From the cell containing the given text, extract its center point as (X, Y) coordinate. 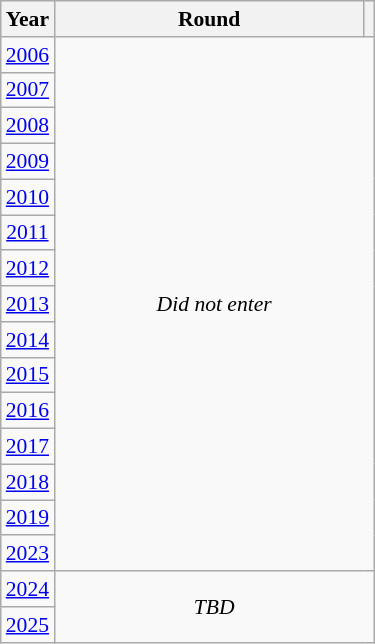
2019 (28, 518)
2016 (28, 411)
2013 (28, 304)
2011 (28, 233)
2009 (28, 162)
2023 (28, 554)
Did not enter (214, 304)
2007 (28, 90)
2006 (28, 55)
2015 (28, 375)
2024 (28, 589)
2008 (28, 126)
2014 (28, 340)
2012 (28, 269)
2010 (28, 197)
2025 (28, 625)
TBD (214, 606)
Round (209, 19)
2018 (28, 482)
2017 (28, 447)
Year (28, 19)
